Determine the (x, y) coordinate at the center of the cell enclosing the given text.  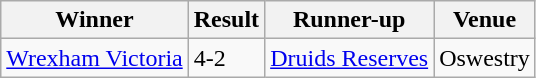
Result (226, 20)
Runner-up (350, 20)
4-2 (226, 58)
Winner (94, 20)
Wrexham Victoria (94, 58)
Venue (485, 20)
Druids Reserves (350, 58)
Oswestry (485, 58)
